Detect which cell encompasses the target text, then output its (X, Y) center coordinate. 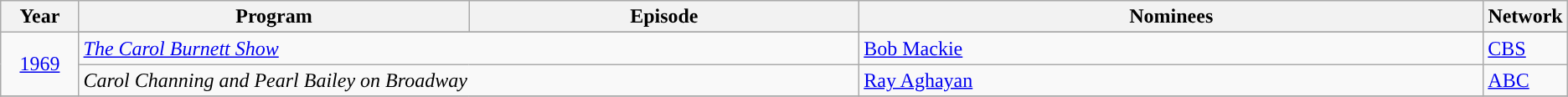
Ray Aghayan (1171, 80)
Episode (664, 17)
Bob Mackie (1171, 48)
Nominees (1171, 17)
Network (1525, 17)
The Carol Burnett Show (469, 48)
ABC (1525, 80)
CBS (1525, 48)
Program (274, 17)
1969 (40, 64)
Carol Channing and Pearl Bailey on Broadway (469, 80)
Year (40, 17)
